Return [x, y] of the center of cell containing provided text 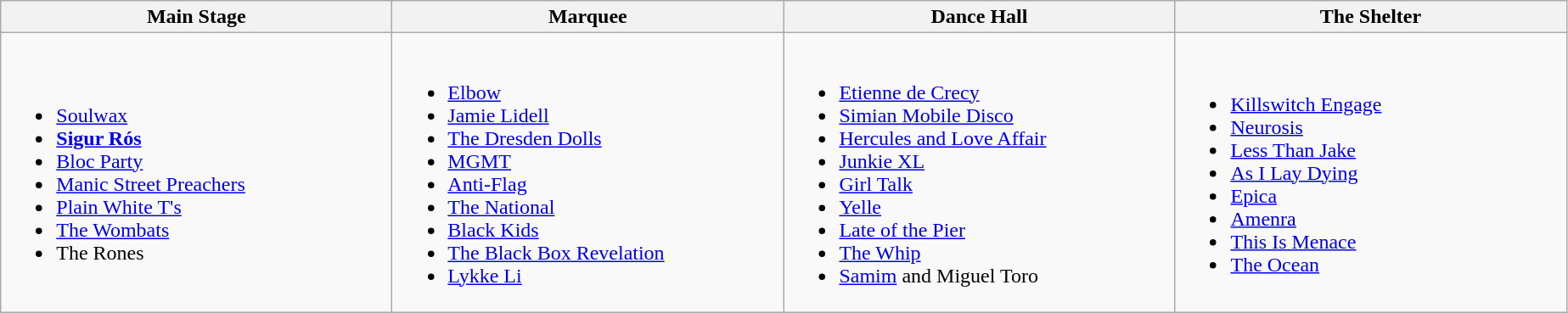
ElbowJamie LidellThe Dresden DollsMGMTAnti-FlagThe NationalBlack KidsThe Black Box RevelationLykke Li [587, 173]
Etienne de CrecySimian Mobile DiscoHercules and Love AffairJunkie XLGirl TalkYelleLate of the PierThe WhipSamim and Miguel Toro [980, 173]
Marquee [587, 17]
Dance Hall [980, 17]
SoulwaxSigur RósBloc PartyManic Street PreachersPlain White T'sThe WombatsThe Rones [197, 173]
Killswitch EngageNeurosisLess Than JakeAs I Lay DyingEpicaAmenraThis Is MenaceThe Ocean [1370, 173]
Main Stage [197, 17]
The Shelter [1370, 17]
